Return (X, Y) of the center of cell containing provided text 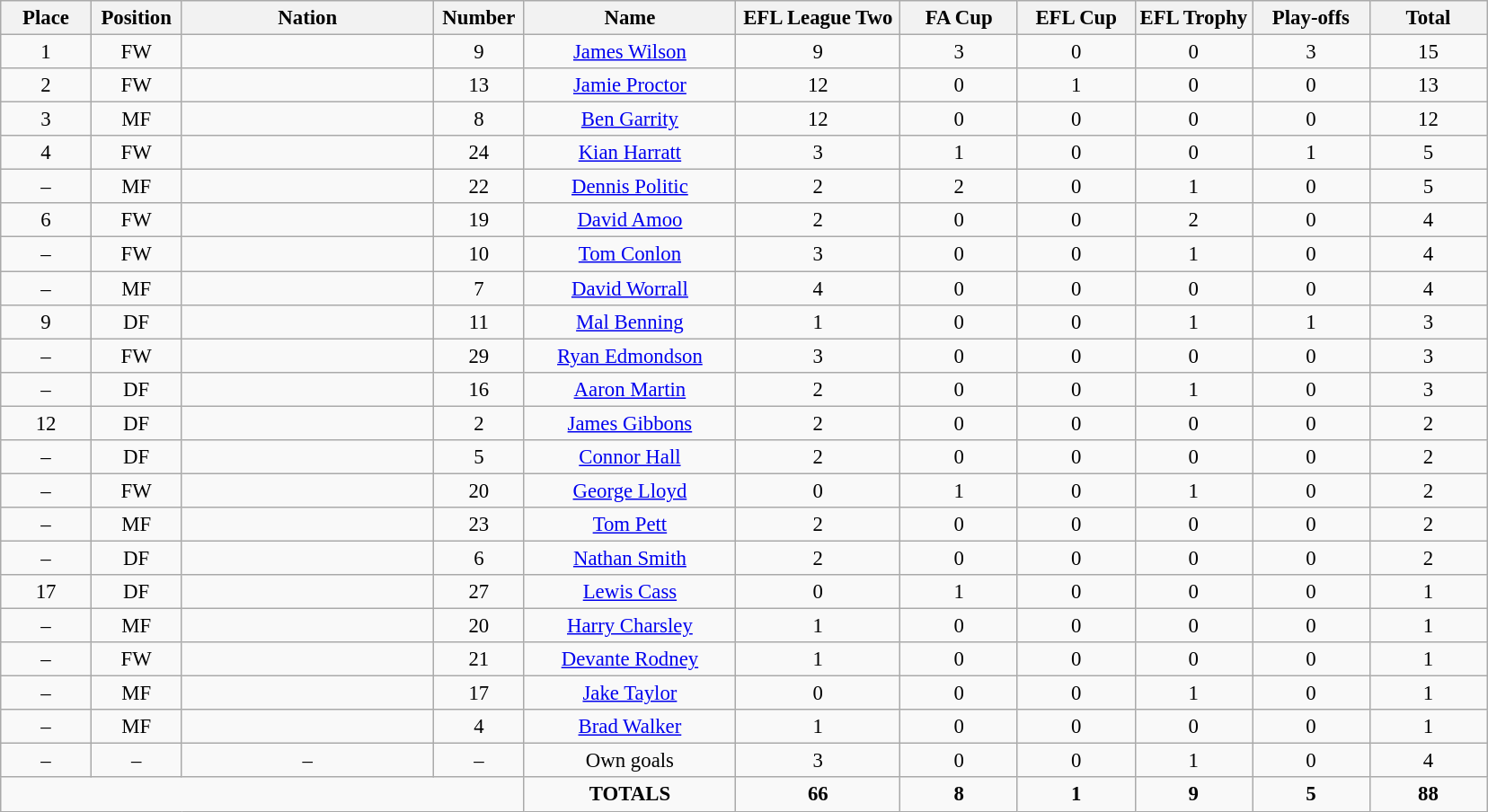
Mal Benning (630, 322)
James Gibbons (630, 423)
19 (480, 220)
Nation (307, 18)
David Worrall (630, 288)
Tom Pett (630, 525)
Aaron Martin (630, 389)
Dennis Politic (630, 187)
16 (480, 389)
Harry Charsley (630, 626)
Brad Walker (630, 727)
29 (480, 356)
24 (480, 153)
15 (1429, 52)
EFL Cup (1076, 18)
Name (630, 18)
EFL Trophy (1193, 18)
Number (480, 18)
27 (480, 592)
Ben Garrity (630, 119)
7 (480, 288)
Ryan Edmondson (630, 356)
23 (480, 525)
Own goals (630, 761)
Connor Hall (630, 457)
Jake Taylor (630, 693)
James Wilson (630, 52)
22 (480, 187)
FA Cup (960, 18)
David Amoo (630, 220)
Nathan Smith (630, 558)
Lewis Cass (630, 592)
Jamie Proctor (630, 85)
George Lloyd (630, 490)
EFL League Two (818, 18)
Place (47, 18)
21 (480, 659)
11 (480, 322)
66 (818, 795)
Devante Rodney (630, 659)
Total (1429, 18)
Play-offs (1312, 18)
Position (137, 18)
TOTALS (630, 795)
10 (480, 254)
Kian Harratt (630, 153)
Tom Conlon (630, 254)
88 (1429, 795)
